Determine the (X, Y) coordinate at the center of the cell enclosing the given text.  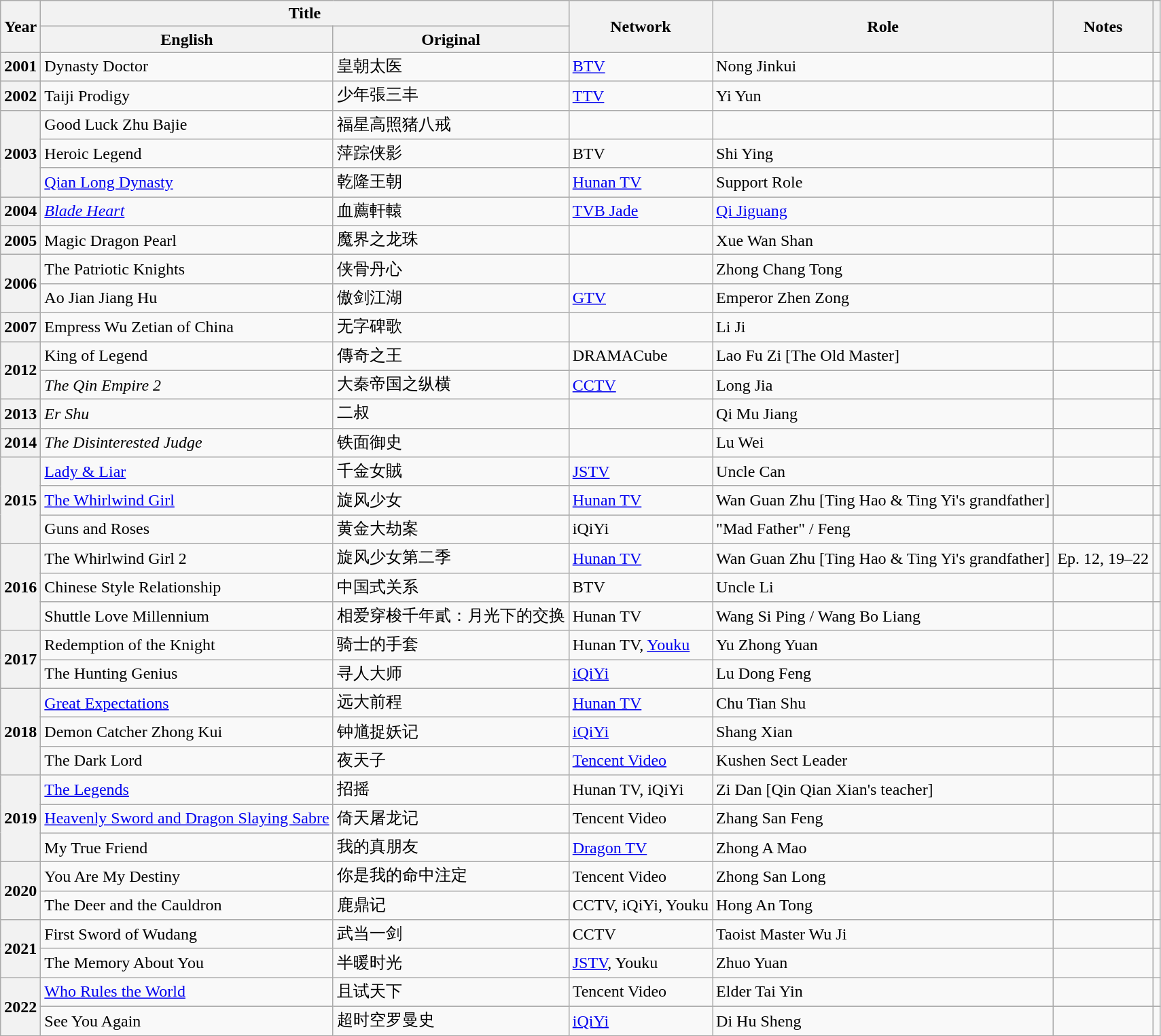
2018 (20, 732)
2016 (20, 587)
且试天下 (451, 992)
"Mad Father" / Feng (883, 530)
Heavenly Sword and Dragon Slaying Sabre (187, 819)
Zhuo Yuan (883, 963)
远大前程 (451, 702)
少年張三丰 (451, 95)
二叔 (451, 414)
You Are My Destiny (187, 876)
King of Legend (187, 356)
Shi Ying (883, 154)
Long Jia (883, 385)
Empress Wu Zetian of China (187, 327)
Original (451, 39)
CCTV, iQiYi, Youku (640, 905)
半暖时光 (451, 963)
大秦帝国之纵横 (451, 385)
侠骨丹心 (451, 269)
鹿鼎记 (451, 905)
Emperor Zhen Zong (883, 298)
Dragon TV (640, 848)
Magic Dragon Pearl (187, 240)
Nong Jinkui (883, 67)
2001 (20, 67)
The Whirlwind Girl 2 (187, 558)
Network (640, 26)
Blade Heart (187, 212)
Zhong San Long (883, 876)
Qi Mu Jiang (883, 414)
骑士的手套 (451, 645)
TTV (640, 95)
2019 (20, 819)
Zhong Chang Tong (883, 269)
旋风少女 (451, 500)
First Sword of Wudang (187, 935)
武当一剑 (451, 935)
Lao Fu Zi [The Old Master] (883, 356)
Xue Wan Shan (883, 240)
Lu Wei (883, 443)
Chinese Style Relationship (187, 587)
倚天屠龙记 (451, 819)
2014 (20, 443)
DRAMACube (640, 356)
Support Role (883, 182)
Elder Tai Yin (883, 992)
Yi Yun (883, 95)
Title (304, 14)
Hunan TV, iQiYi (640, 789)
Kushen Sect Leader (883, 761)
GTV (640, 298)
Zi Dan [Qin Qian Xian's teacher] (883, 789)
招摇 (451, 789)
Hong An Tong (883, 905)
傲剑江湖 (451, 298)
Taiji Prodigy (187, 95)
2002 (20, 95)
千金女賊 (451, 471)
皇朝太医 (451, 67)
钟馗捉妖记 (451, 732)
Taoist Master Wu Ji (883, 935)
2013 (20, 414)
Good Luck Zhu Bajie (187, 125)
Shuttle Love Millennium (187, 617)
2004 (20, 212)
Notes (1103, 26)
Qian Long Dynasty (187, 182)
Zhang San Feng (883, 819)
2012 (20, 370)
Demon Catcher Zhong Kui (187, 732)
Role (883, 26)
The Dark Lord (187, 761)
无字碑歌 (451, 327)
The Legends (187, 789)
Dynasty Doctor (187, 67)
Lady & Liar (187, 471)
血薦軒轅 (451, 212)
我的真朋友 (451, 848)
萍踪侠影 (451, 154)
Li Ji (883, 327)
超时空罗曼史 (451, 1020)
Shang Xian (883, 732)
你是我的命中注定 (451, 876)
寻人大师 (451, 674)
Heroic Legend (187, 154)
魔界之龙珠 (451, 240)
The Whirlwind Girl (187, 500)
Yu Zhong Yuan (883, 645)
English (187, 39)
中国式关系 (451, 587)
2006 (20, 284)
The Deer and the Cauldron (187, 905)
福星高照猪八戒 (451, 125)
The Memory About You (187, 963)
JSTV, Youku (640, 963)
铁面御史 (451, 443)
Wang Si Ping / Wang Bo Liang (883, 617)
TVB Jade (640, 212)
2015 (20, 501)
Uncle Can (883, 471)
Hunan TV, Youku (640, 645)
The Disinterested Judge (187, 443)
2007 (20, 327)
Qi Jiguang (883, 212)
傳奇之王 (451, 356)
Guns and Roses (187, 530)
Great Expectations (187, 702)
相爱穿梭千年貳：月光下的交换 (451, 617)
2005 (20, 240)
The Patriotic Knights (187, 269)
The Qin Empire 2 (187, 385)
Er Shu (187, 414)
My True Friend (187, 848)
2020 (20, 891)
Zhong A Mao (883, 848)
See You Again (187, 1020)
2021 (20, 948)
旋风少女第二季 (451, 558)
The Hunting Genius (187, 674)
2017 (20, 659)
黄金大劫案 (451, 530)
Chu Tian Shu (883, 702)
Uncle Li (883, 587)
Ep. 12, 19–22 (1103, 558)
夜天子 (451, 761)
Di Hu Sheng (883, 1020)
Who Rules the World (187, 992)
2022 (20, 1007)
JSTV (640, 471)
Lu Dong Feng (883, 674)
Redemption of the Knight (187, 645)
Year (20, 26)
Ao Jian Jiang Hu (187, 298)
2003 (20, 154)
乾隆王朝 (451, 182)
